Pinpoint the cell where the given text exists, returning its [X, Y] midpoint coordinate. 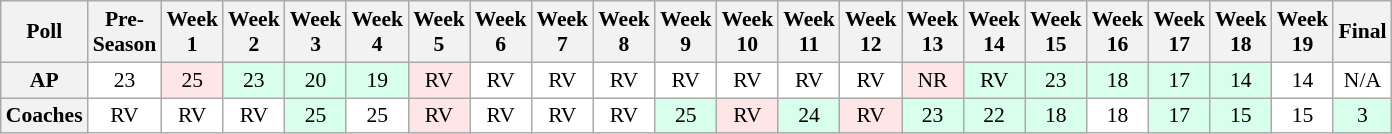
AP [44, 80]
Week5 [439, 32]
Week13 [933, 32]
Final [1362, 32]
Week2 [254, 32]
Week19 [1303, 32]
Week12 [871, 32]
Week1 [192, 32]
20 [316, 80]
Week8 [624, 32]
Pre-Season [125, 32]
Week16 [1118, 32]
Week15 [1056, 32]
Week7 [562, 32]
N/A [1362, 80]
NR [933, 80]
Week4 [377, 32]
22 [994, 116]
Week10 [748, 32]
3 [1362, 116]
19 [377, 80]
Week3 [316, 32]
Week11 [809, 32]
Week14 [994, 32]
Week17 [1179, 32]
Week9 [686, 32]
Poll [44, 32]
Coaches [44, 116]
Week18 [1241, 32]
24 [809, 116]
Week6 [501, 32]
